Pinpoint the cell where the given text exists, returning its [X, Y] midpoint coordinate. 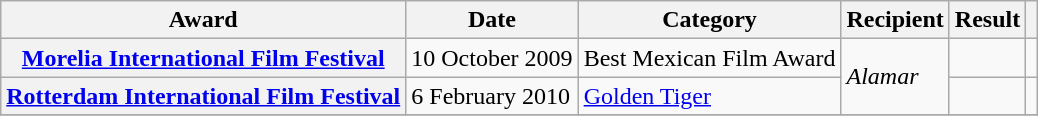
Morelia International Film Festival [204, 58]
Recipient [895, 20]
Golden Tiger [710, 96]
10 October 2009 [492, 58]
Category [710, 20]
Date [492, 20]
Rotterdam International Film Festival [204, 96]
6 February 2010 [492, 96]
Best Mexican Film Award [710, 58]
Alamar [895, 77]
Award [204, 20]
Result [987, 20]
